Search for the cell housing the specified text and yield its (X, Y) center coordinate. 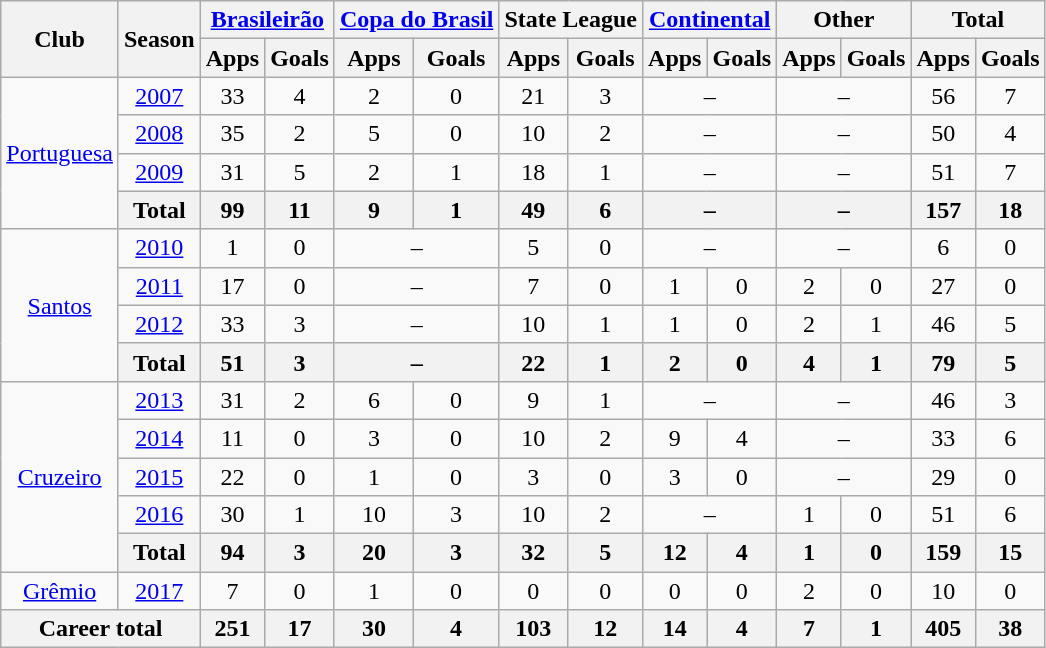
Career total (100, 629)
2014 (159, 438)
15 (1010, 553)
2012 (159, 324)
251 (232, 629)
27 (943, 286)
Club (60, 39)
2008 (159, 134)
Season (159, 39)
21 (534, 96)
2016 (159, 515)
Cruzeiro (60, 476)
50 (943, 134)
14 (675, 629)
Copa do Brasil (416, 20)
2007 (159, 96)
Brasileirão (267, 20)
35 (232, 134)
Portuguesa (60, 153)
20 (374, 553)
49 (534, 210)
38 (1010, 629)
94 (232, 553)
2017 (159, 591)
Continental (710, 20)
79 (943, 362)
405 (943, 629)
Santos (60, 305)
2015 (159, 477)
2010 (159, 248)
Grêmio (60, 591)
157 (943, 210)
56 (943, 96)
29 (943, 477)
99 (232, 210)
State League (571, 20)
2013 (159, 400)
2009 (159, 172)
32 (534, 553)
159 (943, 553)
2011 (159, 286)
103 (534, 629)
Other (844, 20)
